Extract the [x, y] coordinate from the center of the cell holding the provided text.  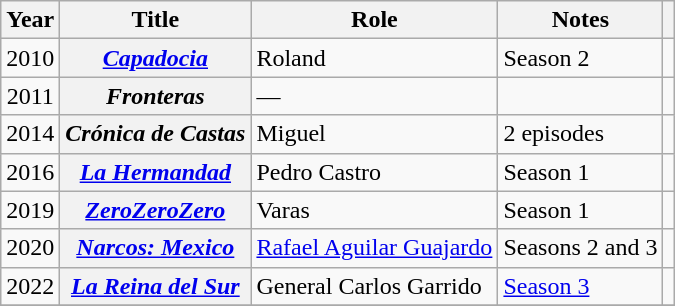
2019 [30, 210]
Season 2 [580, 58]
Notes [580, 20]
Miguel [374, 134]
Rafael Aguilar Guajardo [374, 248]
2020 [30, 248]
Fronteras [156, 96]
2016 [30, 172]
Capadocia [156, 58]
Seasons 2 and 3 [580, 248]
General Carlos Garrido [374, 286]
2 episodes [580, 134]
2010 [30, 58]
Narcos: Mexico [156, 248]
La Reina del Sur [156, 286]
ZeroZeroZero [156, 210]
Varas [374, 210]
Season 3 [580, 286]
— [374, 96]
Pedro Castro [374, 172]
Crónica de Castas [156, 134]
Title [156, 20]
2011 [30, 96]
Roland [374, 58]
Year [30, 20]
2014 [30, 134]
Role [374, 20]
La Hermandad [156, 172]
2022 [30, 286]
